Capture the cell that displays the provided text and extract its (X, Y) central coordinate. 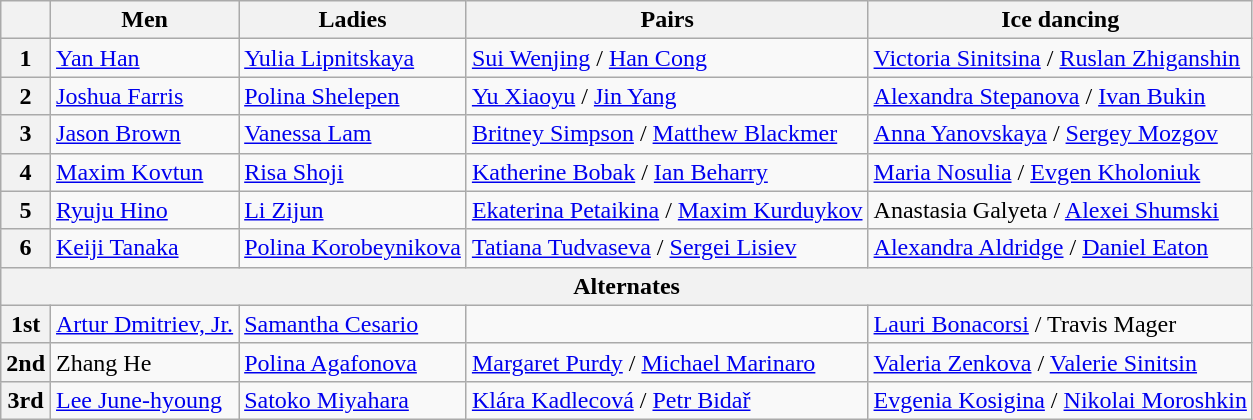
3rd (26, 400)
Jason Brown (145, 134)
Evgenia Kosigina / Nikolai Moroshkin (1060, 400)
2 (26, 96)
Samantha Cesario (353, 324)
Tatiana Tudvaseva / Sergei Lisiev (667, 248)
Maria Nosulia / Evgen Kholoniuk (1060, 172)
Joshua Farris (145, 96)
Alexandra Stepanova / Ivan Bukin (1060, 96)
Lauri Bonacorsi / Travis Mager (1060, 324)
Polina Shelepen (353, 96)
4 (26, 172)
Klára Kadlecová / Petr Bidař (667, 400)
1st (26, 324)
Ice dancing (1060, 20)
Zhang He (145, 362)
Valeria Zenkova / Valerie Sinitsin (1060, 362)
Yu Xiaoyu / Jin Yang (667, 96)
Alternates (627, 286)
Risa Shoji (353, 172)
2nd (26, 362)
Satoko Miyahara (353, 400)
Ladies (353, 20)
Anna Yanovskaya / Sergey Mozgov (1060, 134)
Alexandra Aldridge / Daniel Eaton (1060, 248)
Pairs (667, 20)
Sui Wenjing / Han Cong (667, 58)
Margaret Purdy / Michael Marinaro (667, 362)
Yan Han (145, 58)
1 (26, 58)
Keiji Tanaka (145, 248)
Vanessa Lam (353, 134)
Yulia Lipnitskaya (353, 58)
3 (26, 134)
Polina Agafonova (353, 362)
Victoria Sinitsina / Ruslan Zhiganshin (1060, 58)
Polina Korobeynikova (353, 248)
Lee June-hyoung (145, 400)
Artur Dmitriev, Jr. (145, 324)
Anastasia Galyeta / Alexei Shumski (1060, 210)
6 (26, 248)
Katherine Bobak / Ian Beharry (667, 172)
Ekaterina Petaikina / Maxim Kurduykov (667, 210)
Men (145, 20)
Li Zijun (353, 210)
Britney Simpson / Matthew Blackmer (667, 134)
Ryuju Hino (145, 210)
5 (26, 210)
Maxim Kovtun (145, 172)
